Detect which cell encompasses the target text, then output its (x, y) center coordinate. 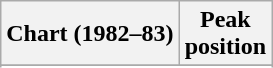
Chart (1982–83) (90, 34)
Peakposition (225, 34)
